Return (X, Y) of the center of cell containing provided text 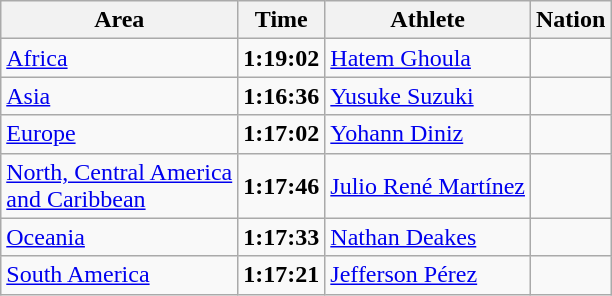
Oceania (120, 237)
Time (282, 20)
Jefferson Pérez (428, 275)
Asia (120, 96)
1:17:21 (282, 275)
Yusuke Suzuki (428, 96)
Athlete (428, 20)
1:17:33 (282, 237)
Europe (120, 134)
1:16:36 (282, 96)
Julio René Martínez (428, 186)
1:17:02 (282, 134)
1:17:46 (282, 186)
Nathan Deakes (428, 237)
North, Central America and Caribbean (120, 186)
Area (120, 20)
Yohann Diniz (428, 134)
Hatem Ghoula (428, 58)
1:19:02 (282, 58)
South America (120, 275)
Nation (570, 20)
Africa (120, 58)
